Extract the [X, Y] coordinate from the center of the cell holding the provided text.  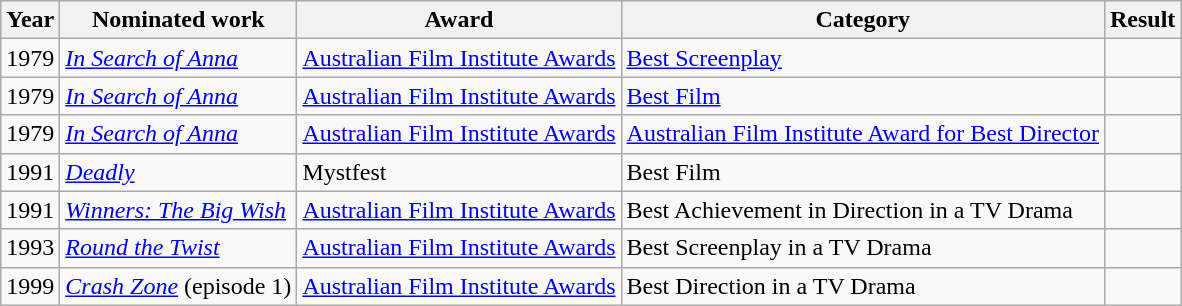
Category [862, 20]
Year [30, 20]
Round the Twist [178, 248]
1993 [30, 248]
Award [459, 20]
Winners: The Big Wish [178, 210]
Nominated work [178, 20]
Best Direction in a TV Drama [862, 286]
Best Achievement in Direction in a TV Drama [862, 210]
1999 [30, 286]
Mystfest [459, 172]
Deadly [178, 172]
Crash Zone (episode 1) [178, 286]
Result [1142, 20]
Australian Film Institute Award for Best Director [862, 134]
Best Screenplay [862, 58]
Best Screenplay in a TV Drama [862, 248]
